Return [x, y] of the center of cell containing provided text 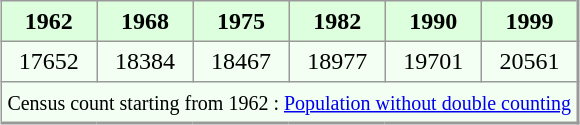
17652 [49, 61]
18384 [145, 61]
1999 [530, 21]
1975 [241, 21]
1990 [433, 21]
18467 [241, 61]
1982 [337, 21]
20561 [530, 61]
18977 [337, 61]
Census count starting from 1962 : Population without double counting [290, 102]
1962 [49, 21]
19701 [433, 61]
1968 [145, 21]
